For the text-containing cell, return its midpoint in (X, Y) coordinate format. 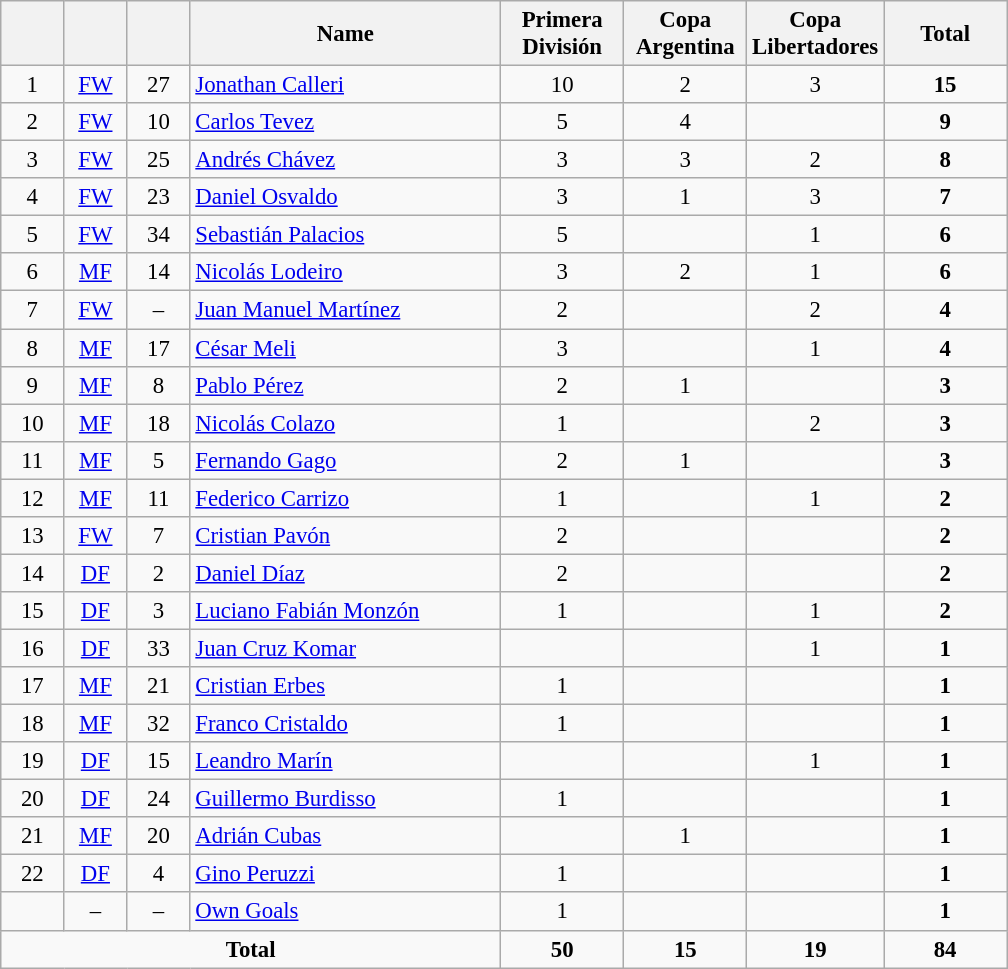
32 (158, 724)
Andrés Chávez (346, 160)
Cristian Erbes (346, 686)
Franco Cristaldo (346, 724)
16 (32, 648)
Leandro Marín (346, 761)
César Meli (346, 348)
Nicolás Colazo (346, 423)
Gino Peruzzi (346, 874)
Sebastián Palacios (346, 235)
Guillermo Burdisso (346, 799)
Own Goals (346, 912)
22 (32, 874)
27 (158, 85)
34 (158, 235)
12 (32, 498)
Daniel Osvaldo (346, 197)
Jonathan Calleri (346, 85)
25 (158, 160)
Primera División (562, 34)
33 (158, 648)
Juan Manuel Martínez (346, 310)
Copa Libertadores (816, 34)
23 (158, 197)
Juan Cruz Komar (346, 648)
Fernando Gago (346, 460)
Nicolás Lodeiro (346, 273)
Pablo Pérez (346, 385)
Luciano Fabián Monzón (346, 611)
13 (32, 536)
50 (562, 949)
Cristian Pavón (346, 536)
Adrián Cubas (346, 836)
Daniel Díaz (346, 573)
Copa Argentina (686, 34)
Federico Carrizo (346, 498)
Carlos Tevez (346, 122)
Name (346, 34)
24 (158, 799)
84 (946, 949)
